Identify which cell holds the provided text, then report its (x, y) central coordinate. 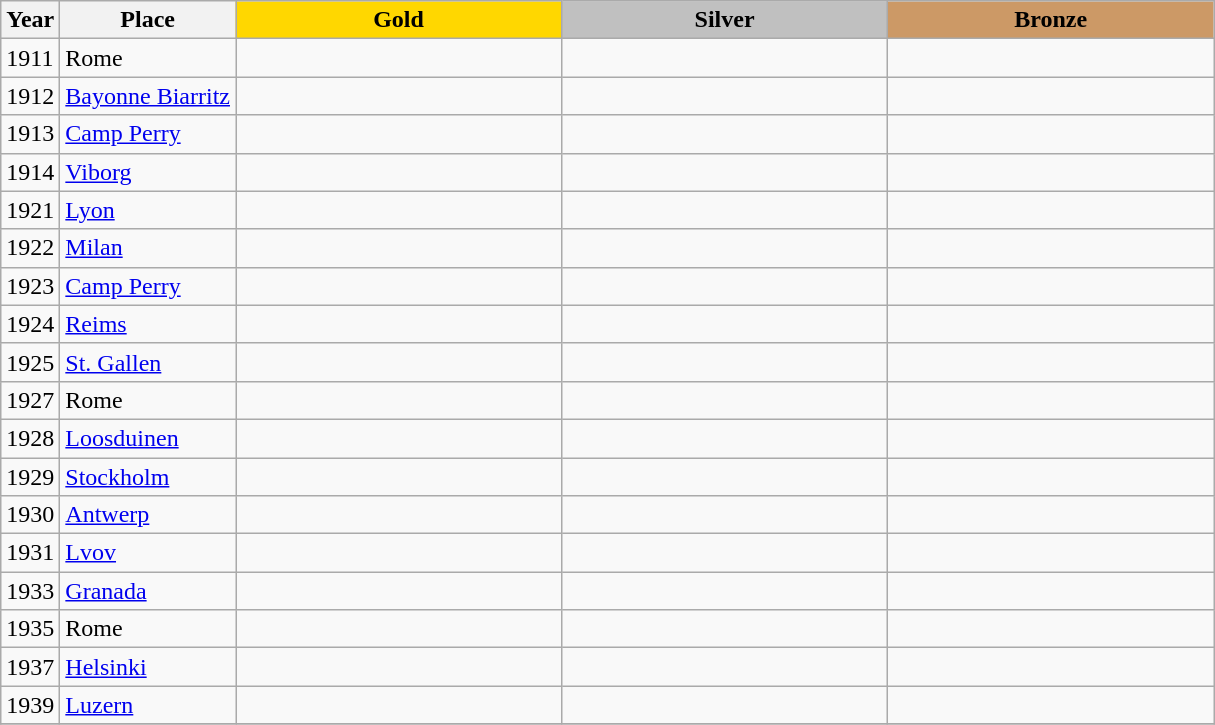
1914 (30, 172)
Stockholm (148, 477)
Lvov (148, 553)
Luzern (148, 705)
Place (148, 20)
1939 (30, 705)
1928 (30, 438)
1935 (30, 629)
1930 (30, 515)
1921 (30, 210)
Helsinki (148, 667)
1925 (30, 362)
St. Gallen (148, 362)
Milan (148, 248)
Lyon (148, 210)
1927 (30, 400)
1933 (30, 591)
Loosduinen (148, 438)
1929 (30, 477)
Gold (399, 20)
1931 (30, 553)
Year (30, 20)
Reims (148, 324)
1912 (30, 96)
Bayonne Biarritz (148, 96)
1922 (30, 248)
1924 (30, 324)
1923 (30, 286)
1911 (30, 58)
1913 (30, 134)
Silver (725, 20)
Viborg (148, 172)
Antwerp (148, 515)
Bronze (1051, 20)
1937 (30, 667)
Granada (148, 591)
